Pinpoint the cell where the given text exists, returning its (X, Y) midpoint coordinate. 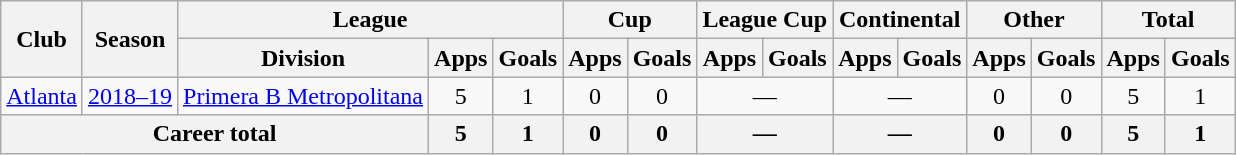
League (370, 20)
Total (1168, 20)
Cup (630, 20)
Season (130, 39)
Other (1034, 20)
Club (42, 39)
Career total (215, 134)
League Cup (765, 20)
Division (304, 58)
Atlanta (42, 96)
Primera B Metropolitana (304, 96)
Continental (900, 20)
2018–19 (130, 96)
